Provide the [x, y] coordinate of the cell's center where the given text is located.  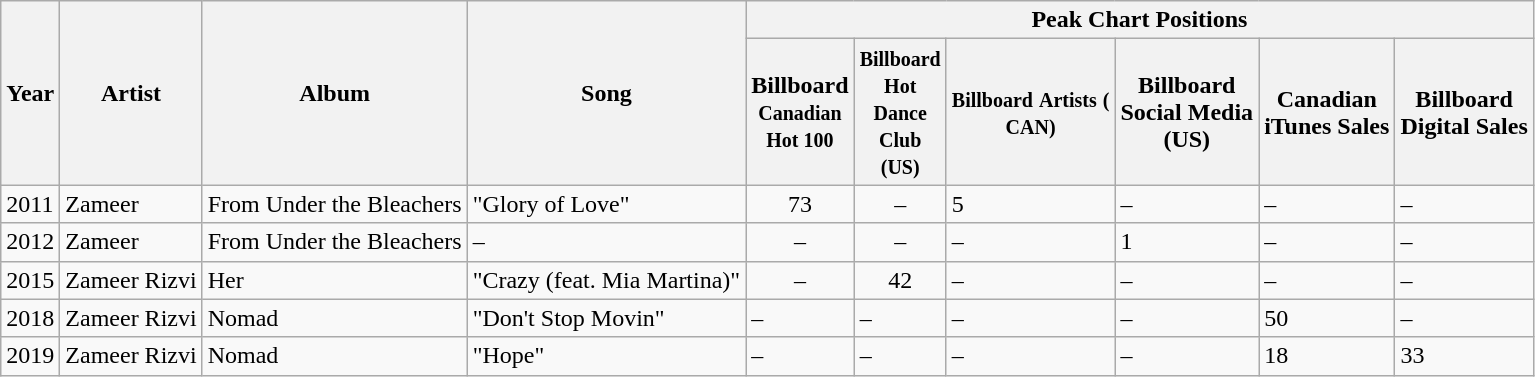
18 [1327, 356]
Billboard Artists (CAN) [1030, 112]
5 [1030, 204]
42 [900, 280]
Song [606, 93]
"Crazy (feat. Mia Martina)" [606, 280]
33 [1464, 356]
"Don't Stop Movin" [606, 318]
Peak Chart Positions [1140, 20]
Billboard Hot Dance Club (US) [900, 112]
2015 [30, 280]
CanadianiTunes Sales [1327, 112]
Her [334, 280]
2012 [30, 242]
BillboardCanadian Hot 100 [800, 112]
50 [1327, 318]
Artist [131, 93]
Year [30, 93]
73 [800, 204]
Album [334, 93]
2019 [30, 356]
2018 [30, 318]
1 [1187, 242]
"Hope" [606, 356]
"Glory of Love" [606, 204]
BillboardDigital Sales [1464, 112]
BillboardSocial Media(US) [1187, 112]
2011 [30, 204]
